Return [X, Y] of the center of cell containing provided text 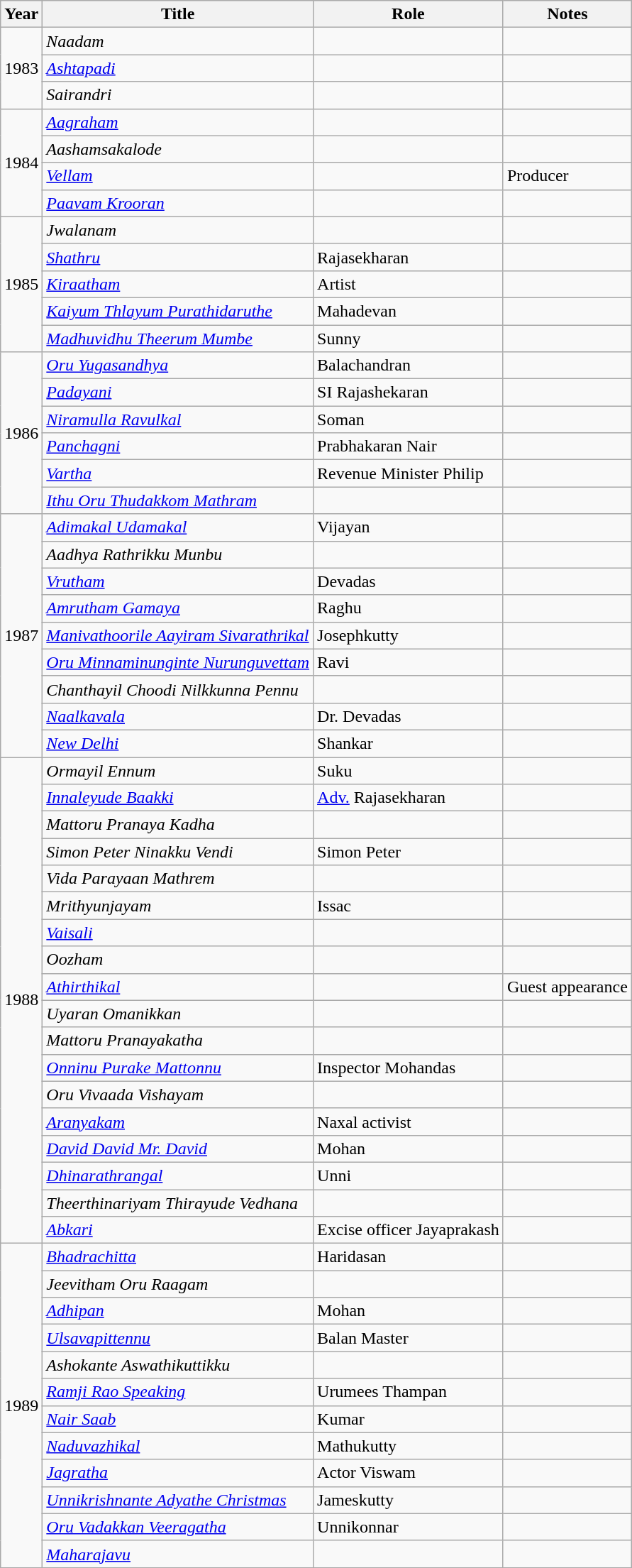
Josephkutty [409, 635]
Sairandri [178, 95]
Haridasan [409, 1257]
1986 [21, 433]
Revenue Minister Philip [409, 473]
Vartha [178, 473]
Mathukutty [409, 1446]
Kumar [409, 1419]
Adhipan [178, 1311]
Dr. Devadas [409, 716]
Simon Peter [409, 852]
Rajasekharan [409, 257]
Vida Parayaan Mathrem [178, 879]
Innaleyude Baakki [178, 798]
Oru Vivaada Vishayam [178, 1095]
Suku [409, 770]
Vaisali [178, 933]
Naalkavala [178, 716]
1984 [21, 163]
Athirthikal [178, 987]
Shankar [409, 743]
Simon Peter Ninakku Vendi [178, 852]
Abkari [178, 1230]
Soman [409, 420]
Vijayan [409, 527]
Adimakal Udamakal [178, 527]
1987 [21, 636]
Amrutham Gamaya [178, 608]
Uyaran Omanikkan [178, 1014]
Dhinarathrangal [178, 1175]
Manivathoorile Aayiram Sivarathrikal [178, 635]
Mattoru Pranayakatha [178, 1041]
Oru Minnaminunginte Nurunguvettam [178, 662]
Title [178, 14]
Ramji Rao Speaking [178, 1392]
Maharajavu [178, 1554]
Mrithyunjayam [178, 906]
Excise officer Jayaprakash [409, 1230]
Unni [409, 1175]
Naadam [178, 41]
1989 [21, 1405]
Balan Master [409, 1338]
Mahadevan [409, 311]
Naduvazhikal [178, 1446]
Chanthayil Choodi Nilkkunna Pennu [178, 689]
Onninu Purake Mattonnu [178, 1068]
Theerthinariyam Thirayude Vedhana [178, 1203]
Mattoru Pranaya Kadha [178, 825]
Artist [409, 284]
Producer [567, 176]
Unnikrishnante Adyathe Christmas [178, 1500]
1985 [21, 284]
Nair Saab [178, 1419]
Ravi [409, 662]
SI Rajashekaran [409, 393]
Oru Yugasandhya [178, 366]
New Delhi [178, 743]
Madhuvidhu Theerum Mumbe [178, 339]
Ithu Oru Thudakkom Mathram [178, 500]
Issac [409, 906]
Kaiyum Thlayum Purathidaruthe [178, 311]
Bhadrachitta [178, 1257]
Prabhakaran Nair [409, 446]
Year [21, 14]
Vrutham [178, 581]
Paavam Krooran [178, 203]
Guest appearance [567, 987]
Balachandran [409, 366]
Kiraatham [178, 284]
Jameskutty [409, 1500]
Jeevitham Oru Raagam [178, 1284]
Aagraham [178, 122]
Ulsavapittennu [178, 1338]
Shathru [178, 257]
Vellam [178, 176]
Ashokante Aswathikuttikku [178, 1365]
Ormayil Ennum [178, 770]
Oru Vadakkan Veeragatha [178, 1527]
Role [409, 14]
Aadhya Rathrikku Munbu [178, 554]
David David Mr. David [178, 1148]
Aashamsakalode [178, 149]
Padayani [178, 393]
Raghu [409, 608]
1988 [21, 999]
Jagratha [178, 1473]
Sunny [409, 339]
Notes [567, 14]
Inspector Mohandas [409, 1068]
Niramulla Ravulkal [178, 420]
Ashtapadi [178, 68]
Adv. Rajasekharan [409, 798]
Actor Viswam [409, 1473]
Jwalanam [178, 230]
Naxal activist [409, 1122]
Unnikonnar [409, 1527]
Devadas [409, 581]
Oozham [178, 960]
Urumees Thampan [409, 1392]
Aranyakam [178, 1122]
Panchagni [178, 446]
1983 [21, 68]
